For the text-containing cell, return its midpoint in (X, Y) coordinate format. 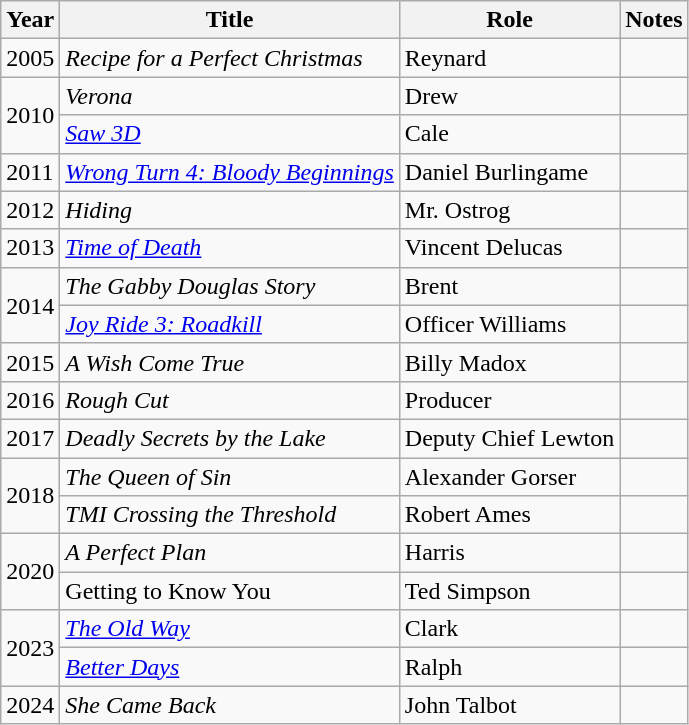
Alexander Gorser (509, 477)
Time of Death (230, 248)
2023 (30, 648)
Producer (509, 400)
Mr. Ostrog (509, 210)
Reynard (509, 58)
Role (509, 20)
Officer Williams (509, 324)
Drew (509, 96)
The Old Way (230, 629)
John Talbot (509, 705)
Billy Madox (509, 362)
2017 (30, 438)
Deputy Chief Lewton (509, 438)
Rough Cut (230, 400)
Joy Ride 3: Roadkill (230, 324)
Deadly Secrets by the Lake (230, 438)
The Queen of Sin (230, 477)
2020 (30, 572)
Verona (230, 96)
Year (30, 20)
The Gabby Douglas Story (230, 286)
Saw 3D (230, 134)
Recipe for a Perfect Christmas (230, 58)
Wrong Turn 4: Bloody Beginnings (230, 172)
A Wish Come True (230, 362)
Better Days (230, 667)
Notes (654, 20)
Hiding (230, 210)
Title (230, 20)
She Came Back (230, 705)
2005 (30, 58)
Daniel Burlingame (509, 172)
Robert Ames (509, 515)
Cale (509, 134)
Ted Simpson (509, 591)
Ralph (509, 667)
Vincent Delucas (509, 248)
2016 (30, 400)
2010 (30, 115)
2012 (30, 210)
2014 (30, 305)
2015 (30, 362)
2011 (30, 172)
Brent (509, 286)
Clark (509, 629)
Getting to Know You (230, 591)
2018 (30, 496)
2024 (30, 705)
Harris (509, 553)
2013 (30, 248)
TMI Crossing the Threshold (230, 515)
A Perfect Plan (230, 553)
